Return the [x, y] coordinate for the center point of the cell that contains the specified text.  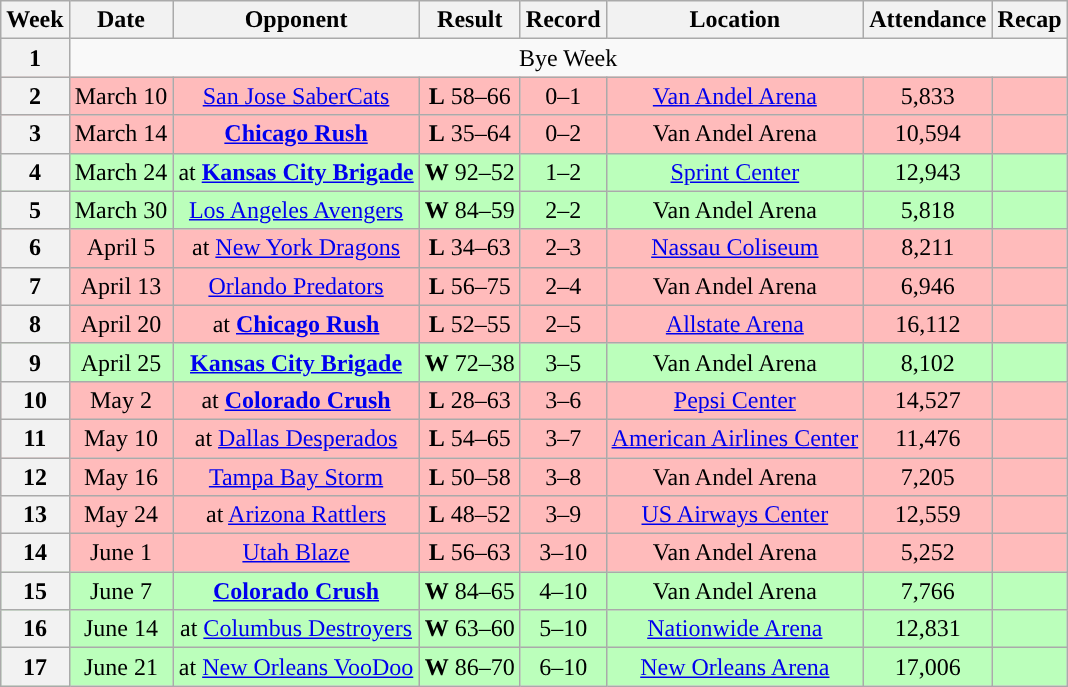
Tampa Bay Storm [296, 477]
14 [35, 553]
12,943 [928, 172]
Opponent [296, 20]
4–10 [563, 591]
Attendance [928, 20]
W 63–60 [470, 629]
June 21 [121, 667]
Recap [1030, 20]
June 7 [121, 591]
Sprint Center [735, 172]
5,818 [928, 210]
at New Orleans VooDoo [296, 667]
May 16 [121, 477]
May 24 [121, 515]
Los Angeles Avengers [296, 210]
L 50–58 [470, 477]
2 [35, 96]
3–9 [563, 515]
W 84–65 [470, 591]
6,946 [928, 286]
5 [35, 210]
May 10 [121, 438]
8,102 [928, 362]
14,527 [928, 400]
Result [470, 20]
10,594 [928, 134]
8,211 [928, 248]
March 14 [121, 134]
0–1 [563, 96]
Pepsi Center [735, 400]
at Columbus Destroyers [296, 629]
7 [35, 286]
June 1 [121, 553]
at New York Dragons [296, 248]
12,831 [928, 629]
Colorado Crush [296, 591]
4 [35, 172]
Kansas City Brigade [296, 362]
Nassau Coliseum [735, 248]
at Colorado Crush [296, 400]
13 [35, 515]
2–2 [563, 210]
3–8 [563, 477]
0–2 [563, 134]
9 [35, 362]
W 84–59 [470, 210]
April 5 [121, 248]
3–6 [563, 400]
7,205 [928, 477]
7,766 [928, 591]
Orlando Predators [296, 286]
1–2 [563, 172]
3–7 [563, 438]
L 52–55 [470, 324]
17 [35, 667]
3–10 [563, 553]
New Orleans Arena [735, 667]
March 24 [121, 172]
12,559 [928, 515]
at Kansas City Brigade [296, 172]
May 2 [121, 400]
Nationwide Arena [735, 629]
April 13 [121, 286]
W 72–38 [470, 362]
2–5 [563, 324]
15 [35, 591]
16,112 [928, 324]
April 25 [121, 362]
Chicago Rush [296, 134]
L 58–66 [470, 96]
at Arizona Rattlers [296, 515]
11 [35, 438]
1 [35, 58]
March 10 [121, 96]
Week [35, 20]
3 [35, 134]
10 [35, 400]
L 35–64 [470, 134]
L 54–65 [470, 438]
US Airways Center [735, 515]
17,006 [928, 667]
June 14 [121, 629]
Location [735, 20]
Utah Blaze [296, 553]
W 92–52 [470, 172]
W 86–70 [470, 667]
11,476 [928, 438]
Date [121, 20]
L 56–63 [470, 553]
April 20 [121, 324]
6 [35, 248]
2–4 [563, 286]
3–5 [563, 362]
2–3 [563, 248]
5–10 [563, 629]
L 56–75 [470, 286]
L 28–63 [470, 400]
L 34–63 [470, 248]
American Airlines Center [735, 438]
at Chicago Rush [296, 324]
San Jose SaberCats [296, 96]
at Dallas Desperados [296, 438]
12 [35, 477]
Bye Week [568, 58]
March 30 [121, 210]
5,252 [928, 553]
L 48–52 [470, 515]
5,833 [928, 96]
Allstate Arena [735, 324]
8 [35, 324]
16 [35, 629]
6–10 [563, 667]
Record [563, 20]
